Scan for the cell matching the given text and deliver its (X, Y) coordinate at center. 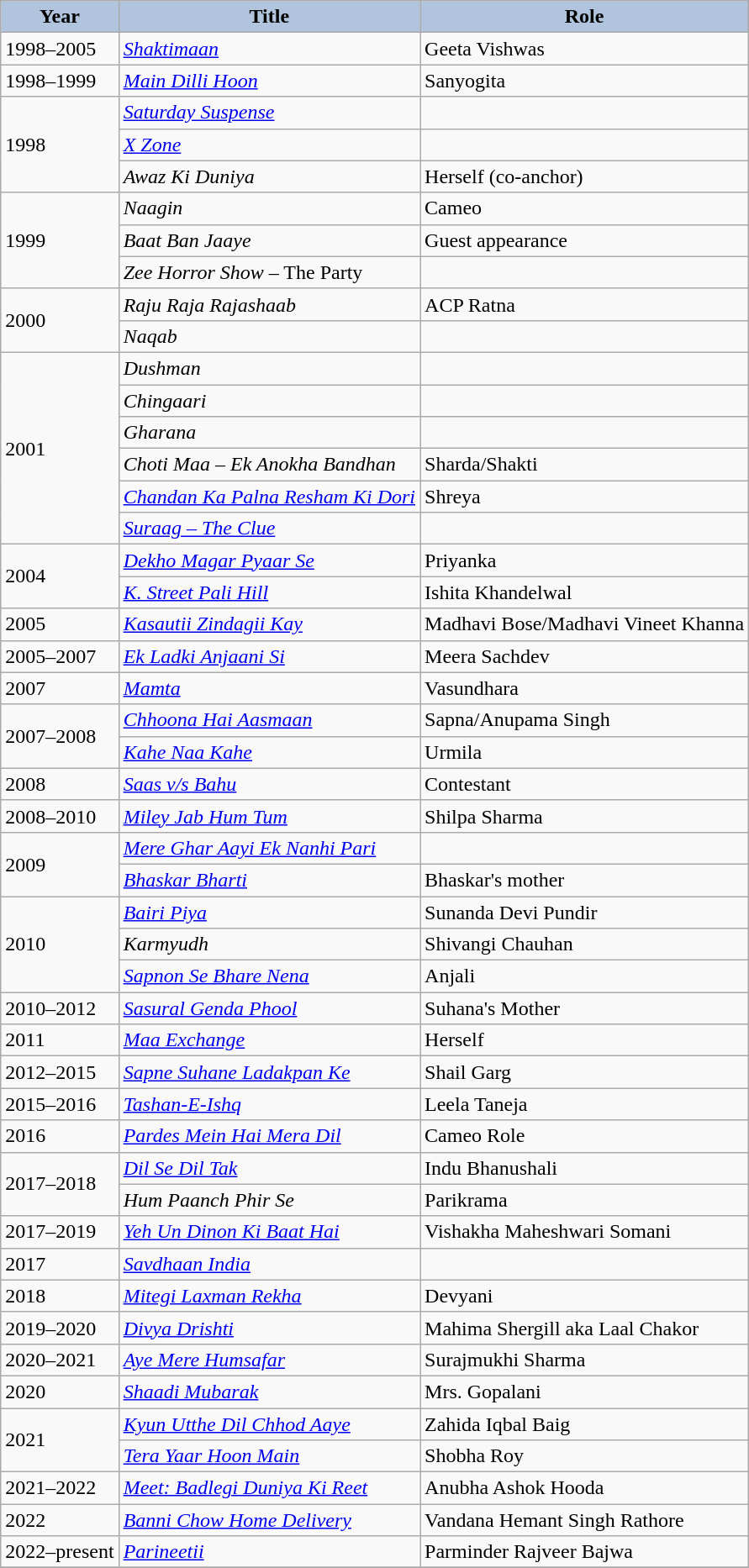
Miley Jab Hum Tum (269, 816)
Vishakha Maheshwari Somani (585, 1232)
Role (585, 17)
Savdhaan India (269, 1264)
2017 (60, 1264)
Herself (585, 1040)
ACP Ratna (585, 304)
Mrs. Gopalani (585, 1392)
2021–2022 (60, 1488)
2020 (60, 1392)
Contestant (585, 784)
Title (269, 17)
Pardes Mein Hai Mera Dil (269, 1136)
Herself (co-anchor) (585, 176)
Zahida Iqbal Baig (585, 1424)
Bhaskar Bharti (269, 880)
2007 (60, 688)
Dil Se Dil Tak (269, 1168)
Leela Taneja (585, 1104)
Indu Bhanushali (585, 1168)
Banni Chow Home Delivery (269, 1520)
Guest appearance (585, 240)
Anubha Ashok Hooda (585, 1488)
Bhaskar's mother (585, 880)
Kyun Utthe Dil Chhod Aaye (269, 1424)
Chandan Ka Palna Resham Ki Dori (269, 497)
Baat Ban Jaaye (269, 240)
Meet: Badlegi Duniya Ki Reet (269, 1488)
Surajmukhi Sharma (585, 1360)
Karmyudh (269, 944)
Year (60, 17)
Yeh Un Dinon Ki Baat Hai (269, 1232)
Sapna/Anupama Singh (585, 720)
Suraag – The Clue (269, 529)
2018 (60, 1296)
Dushman (269, 368)
Kahe Naa Kahe (269, 752)
Sapne Suhane Ladakpan Ke (269, 1072)
2016 (60, 1136)
Zee Horror Show – The Party (269, 272)
Meera Sachdev (585, 656)
K. Street Pali Hill (269, 592)
2010 (60, 944)
Tera Yaar Hoon Main (269, 1456)
2009 (60, 864)
2020–2021 (60, 1360)
Sapnon Se Bhare Nena (269, 976)
Ek Ladki Anjaani Si (269, 656)
Priyanka (585, 560)
Shobha Roy (585, 1456)
Sasural Genda Phool (269, 1008)
Divya Drishti (269, 1328)
Naqab (269, 336)
Mitegi Laxman Rekha (269, 1296)
Main Dilli Hoon (269, 81)
Parikrama (585, 1200)
2022 (60, 1520)
2010–2012 (60, 1008)
2001 (60, 448)
2008–2010 (60, 816)
Saas v/s Bahu (269, 784)
2004 (60, 576)
Sunanda Devi Pundir (585, 912)
2005 (60, 624)
Vasundhara (585, 688)
2008 (60, 784)
Hum Paanch Phir Se (269, 1200)
Naagin (269, 208)
1998 (60, 145)
Shilpa Sharma (585, 816)
Sanyogita (585, 81)
Parminder Rajveer Bajwa (585, 1552)
Anjali (585, 976)
Mahima Shergill aka Laal Chakor (585, 1328)
Cameo (585, 208)
Sharda/Shakti (585, 465)
1998–1999 (60, 81)
Awaz Ki Duniya (269, 176)
Bairi Piya (269, 912)
Shail Garg (585, 1072)
Devyani (585, 1296)
2019–2020 (60, 1328)
Chhoona Hai Aasmaan (269, 720)
Tashan-E-Ishq (269, 1104)
Ishita Khandelwal (585, 592)
Parineetii (269, 1552)
Saturday Suspense (269, 113)
Shivangi Chauhan (585, 944)
X Zone (269, 145)
Maa Exchange (269, 1040)
2007–2008 (60, 736)
Cameo Role (585, 1136)
Mamta (269, 688)
2022–present (60, 1552)
1998–2005 (60, 49)
Chingaari (269, 401)
2011 (60, 1040)
Raju Raja Rajashaab (269, 304)
2015–2016 (60, 1104)
Shaktimaan (269, 49)
2000 (60, 320)
Shaadi Mubarak (269, 1392)
Madhavi Bose/Madhavi Vineet Khanna (585, 624)
Aye Mere Humsafar (269, 1360)
Vandana Hemant Singh Rathore (585, 1520)
Urmila (585, 752)
2017–2018 (60, 1184)
Shreya (585, 497)
2012–2015 (60, 1072)
Suhana's Mother (585, 1008)
2005–2007 (60, 656)
Mere Ghar Aayi Ek Nanhi Pari (269, 848)
Dekho Magar Pyaar Se (269, 560)
Choti Maa – Ek Anokha Bandhan (269, 465)
2021 (60, 1440)
2017–2019 (60, 1232)
Gharana (269, 433)
Kasautii Zindagii Kay (269, 624)
Geeta Vishwas (585, 49)
1999 (60, 240)
